Return the [x, y] coordinate for the center point of the cell that contains the specified text.  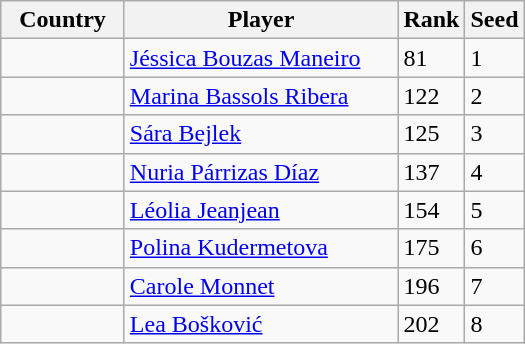
2 [494, 96]
Jéssica Bouzas Maneiro [261, 58]
81 [432, 58]
8 [494, 324]
202 [432, 324]
Carole Monnet [261, 286]
5 [494, 210]
154 [432, 210]
Sára Bejlek [261, 134]
Player [261, 20]
137 [432, 172]
7 [494, 286]
Marina Bassols Ribera [261, 96]
Nuria Párrizas Díaz [261, 172]
4 [494, 172]
Polina Kudermetova [261, 248]
196 [432, 286]
122 [432, 96]
Lea Bošković [261, 324]
175 [432, 248]
Seed [494, 20]
6 [494, 248]
1 [494, 58]
Léolia Jeanjean [261, 210]
Rank [432, 20]
125 [432, 134]
Country [63, 20]
3 [494, 134]
